From the cell containing the given text, extract its center point as [X, Y] coordinate. 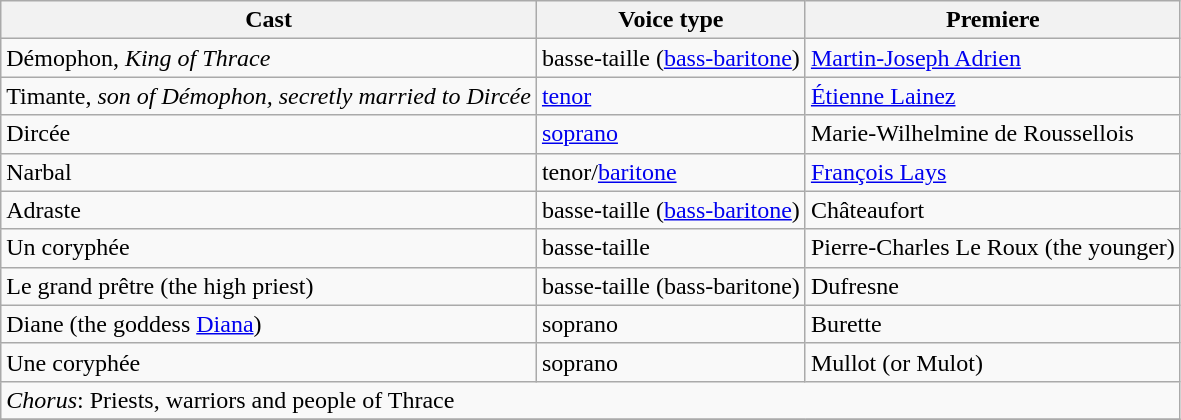
Le grand prêtre (the high priest) [269, 286]
Marie-Wilhelmine de Roussellois [992, 134]
Chorus: Priests, warriors and people of Thrace [591, 400]
Premiere [992, 20]
Timante, son of Démophon, secretly married to Dircée [269, 96]
Dufresne [992, 286]
Diane (the goddess Diana) [269, 324]
Martin-Joseph Adrien [992, 58]
tenor/baritone [670, 172]
Étienne Lainez [992, 96]
Cast [269, 20]
Pierre-Charles Le Roux (the younger) [992, 248]
Voice type [670, 20]
François Lays [992, 172]
Burette [992, 324]
Châteaufort [992, 210]
tenor [670, 96]
Un coryphée [269, 248]
Une coryphée [269, 362]
Dircée [269, 134]
Adraste [269, 210]
Narbal [269, 172]
Démophon, King of Thrace [269, 58]
Mullot (or Mulot) [992, 362]
basse-taille [670, 248]
